Find where the given text appears and provide that cell's center as (x, y) coordinate. 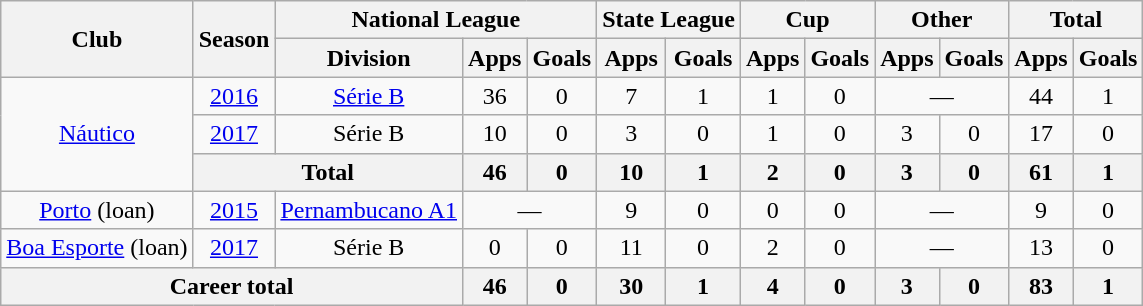
83 (1041, 286)
Porto (loan) (97, 210)
30 (632, 286)
State League (669, 20)
Cup (807, 20)
Other (942, 20)
61 (1041, 172)
17 (1041, 134)
36 (495, 96)
Boa Esporte (loan) (97, 248)
11 (632, 248)
National League (436, 20)
13 (1041, 248)
Season (234, 39)
2015 (234, 210)
4 (772, 286)
44 (1041, 96)
Club (97, 39)
Náutico (97, 134)
Division (369, 58)
7 (632, 96)
Pernambucano A1 (369, 210)
Career total (232, 286)
2016 (234, 96)
